Return the [x, y] coordinate for the center point of the cell that contains the specified text.  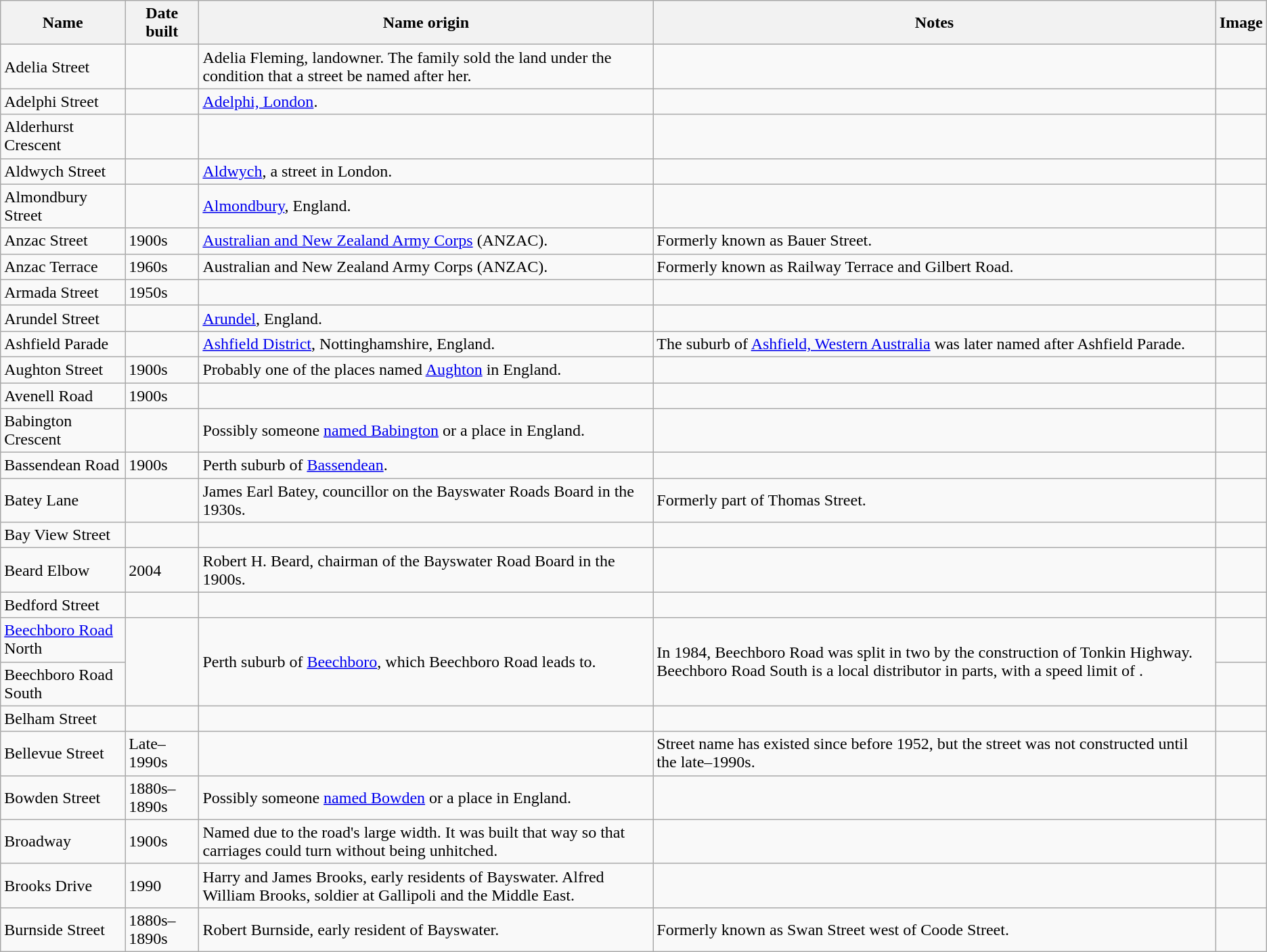
Almondbury Street [63, 206]
Perth suburb of Beechboro, which Beechboro Road leads to. [426, 662]
Alderhurst Crescent [63, 137]
Almondbury, England. [426, 206]
Brooks Drive [63, 885]
Adelphi, London. [426, 101]
Harry and James Brooks, early residents of Bayswater. Alfred William Brooks, soldier at Gallipoli and the Middle East. [426, 885]
Adelphi Street [63, 101]
Beechboro Road South [63, 683]
Aldwych Street [63, 171]
Name [63, 23]
Probably one of the places named Aughton in England. [426, 369]
Aughton Street [63, 369]
Adelia Fleming, landowner. The family sold the land under the condition that a street be named after her. [426, 66]
Babington Crescent [63, 430]
Arundel, England. [426, 318]
Formerly part of Thomas Street. [934, 501]
Burnside Street [63, 930]
Ashfield District, Nottinghamshire, England. [426, 344]
Armada Street [63, 292]
Belham Street [63, 719]
Date built [162, 23]
Avenell Road [63, 396]
Notes [934, 23]
Adelia Street [63, 66]
Arundel Street [63, 318]
Bellevue Street [63, 754]
Robert Burnside, early resident of Bayswater. [426, 930]
1950s [162, 292]
Possibly someone named Bowden or a place in England. [426, 797]
Late–1990s [162, 754]
James Earl Batey, councillor on the Bayswater Roads Board in the 1930s. [426, 501]
Bassendean Road [63, 466]
Name origin [426, 23]
Beechboro Road North [63, 640]
Bowden Street [63, 797]
Anzac Street [63, 241]
Street name has existed since before 1952, but the street was not constructed until the late–1990s. [934, 754]
Anzac Terrace [63, 267]
Formerly known as Bauer Street. [934, 241]
The suburb of Ashfield, Western Australia was later named after Ashfield Parade. [934, 344]
Named due to the road's large width. It was built that way so that carriages could turn without being unhitched. [426, 842]
Bay View Street [63, 535]
Batey Lane [63, 501]
Beard Elbow [63, 570]
2004 [162, 570]
Image [1241, 23]
Broadway [63, 842]
Bedford Street [63, 605]
Formerly known as Railway Terrace and Gilbert Road. [934, 267]
1990 [162, 885]
1960s [162, 267]
Possibly someone named Babington or a place in England. [426, 430]
Ashfield Parade [63, 344]
Perth suburb of Bassendean. [426, 466]
Robert H. Beard, chairman of the Bayswater Road Board in the 1900s. [426, 570]
Formerly known as Swan Street west of Coode Street. [934, 930]
Aldwych, a street in London. [426, 171]
